Find where the given text appears and provide that cell's center as [x, y] coordinate. 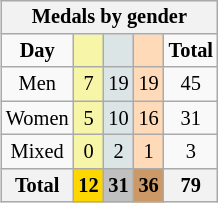
10 [119, 118]
Mixed [38, 152]
0 [88, 152]
Day [38, 51]
Medals by gender [110, 17]
2 [119, 152]
Men [38, 84]
5 [88, 118]
7 [88, 84]
Women [38, 118]
16 [149, 118]
1 [149, 152]
36 [149, 185]
79 [191, 185]
12 [88, 185]
45 [191, 84]
3 [191, 152]
